Identify which cell holds the provided text, then report its [X, Y] central coordinate. 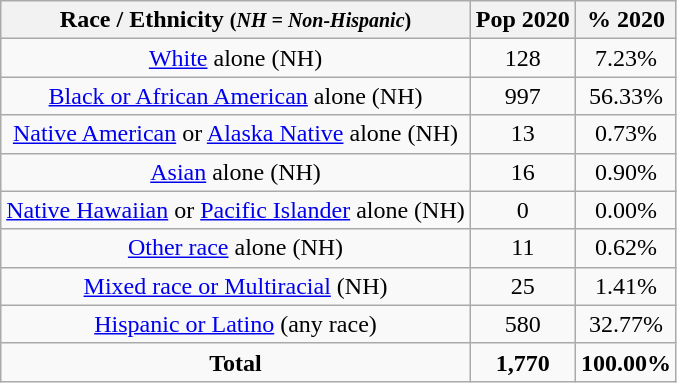
0.73% [626, 134]
Mixed race or Multiracial (NH) [236, 286]
580 [522, 324]
Total [236, 362]
32.77% [626, 324]
1,770 [522, 362]
25 [522, 286]
0.62% [626, 248]
128 [522, 58]
1.41% [626, 286]
Hispanic or Latino (any race) [236, 324]
Asian alone (NH) [236, 172]
100.00% [626, 362]
56.33% [626, 96]
Other race alone (NH) [236, 248]
0.00% [626, 210]
16 [522, 172]
White alone (NH) [236, 58]
11 [522, 248]
Pop 2020 [522, 20]
997 [522, 96]
% 2020 [626, 20]
Native Hawaiian or Pacific Islander alone (NH) [236, 210]
Black or African American alone (NH) [236, 96]
0 [522, 210]
13 [522, 134]
Race / Ethnicity (NH = Non-Hispanic) [236, 20]
0.90% [626, 172]
7.23% [626, 58]
Native American or Alaska Native alone (NH) [236, 134]
